Scan for the cell matching the given text and deliver its [x, y] coordinate at center. 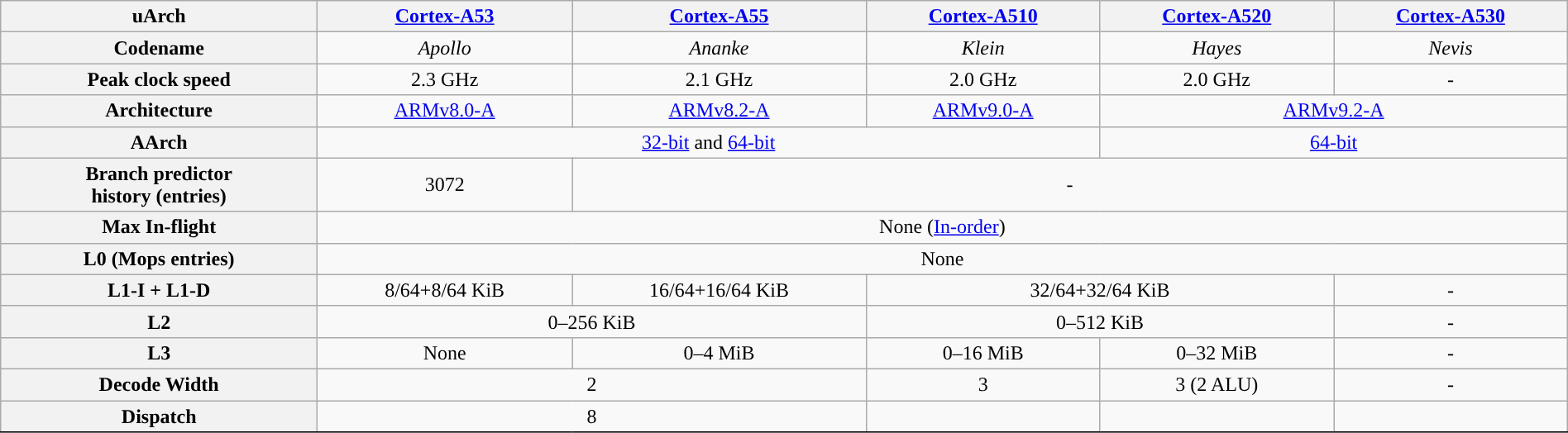
Branch predictor history (entries) [159, 185]
ARMv8.0-A [445, 111]
Codename [159, 48]
Ananke [719, 48]
0–256 KiB [592, 321]
Nevis [1451, 48]
Max In-flight [159, 227]
uArch [159, 17]
None (In-order) [943, 227]
L0 (Mops entries) [159, 259]
3 (2 ALU) [1217, 384]
AArch [159, 142]
L2 [159, 321]
8/64+8/64 KiB [445, 290]
0–512 KiB [1100, 321]
8 [592, 416]
2.1 GHz [719, 79]
Apollo [445, 48]
Klein [982, 48]
Architecture [159, 111]
Cortex-A510 [982, 17]
0–16 MiB [982, 353]
ARMv9.0-A [982, 111]
32-bit and 64-bit [709, 142]
Hayes [1217, 48]
Decode Width [159, 384]
3072 [445, 185]
32/64+32/64 KiB [1100, 290]
0–32 MiB [1217, 353]
L3 [159, 353]
Cortex-A530 [1451, 17]
0–4 MiB [719, 353]
Peak clock speed [159, 79]
Cortex-A53 [445, 17]
Cortex-A55 [719, 17]
16/64+16/64 KiB [719, 290]
2.3 GHz [445, 79]
ARMv9.2-A [1333, 111]
L1-I + L1-D [159, 290]
Cortex-A520 [1217, 17]
3 [982, 384]
Dispatch [159, 416]
2 [592, 384]
ARMv8.2-A [719, 111]
64-bit [1333, 142]
